Provide the [x, y] coordinate of the cell's center where the given text is located.  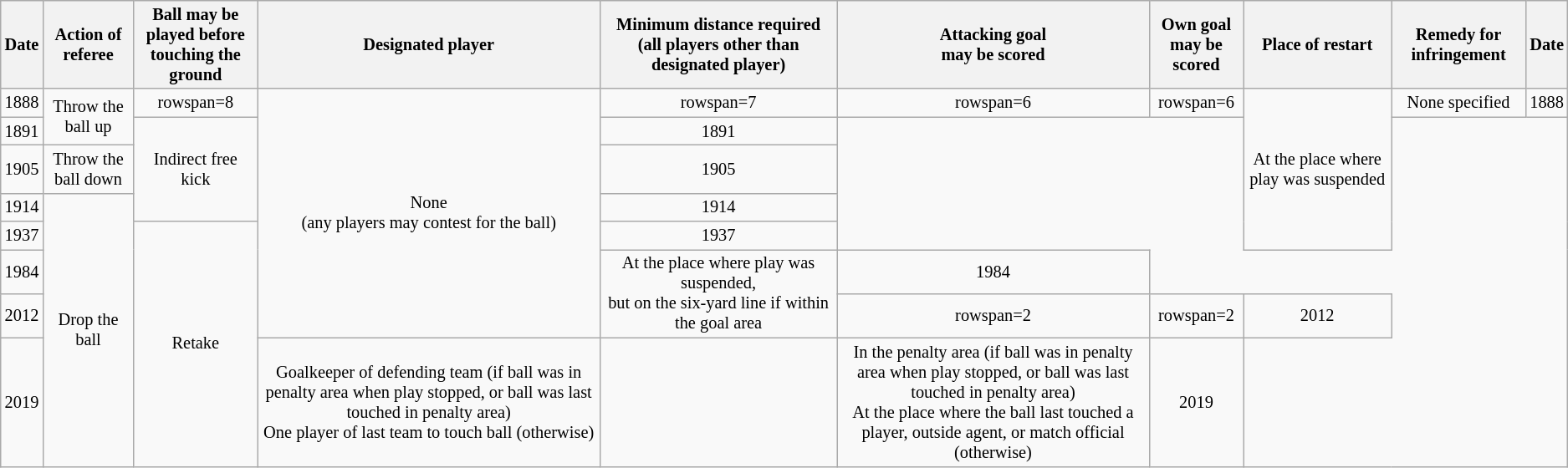
None(any players may contest for the ball) [429, 213]
Ball may be played before touching the ground [196, 44]
rowspan=7 [719, 103]
Indirect free kick [196, 169]
Throw the ball down [89, 169]
Drop the ball [89, 329]
Attacking goal may be scored [993, 44]
rowspan=8 [196, 103]
Minimum distance required (all players other than designated player) [719, 44]
Remedy for infringement [1458, 44]
Place of restart [1318, 44]
Action of referee [89, 44]
At the place where play was suspended [1318, 169]
None specified [1458, 103]
Throw the ball up [89, 117]
At the place where play was suspended, but on the six-yard line if within the goal area [719, 293]
Own goal may be scored [1196, 44]
Retake [196, 344]
Designated player [429, 44]
